Pinpoint the cell where the given text exists, returning its [X, Y] midpoint coordinate. 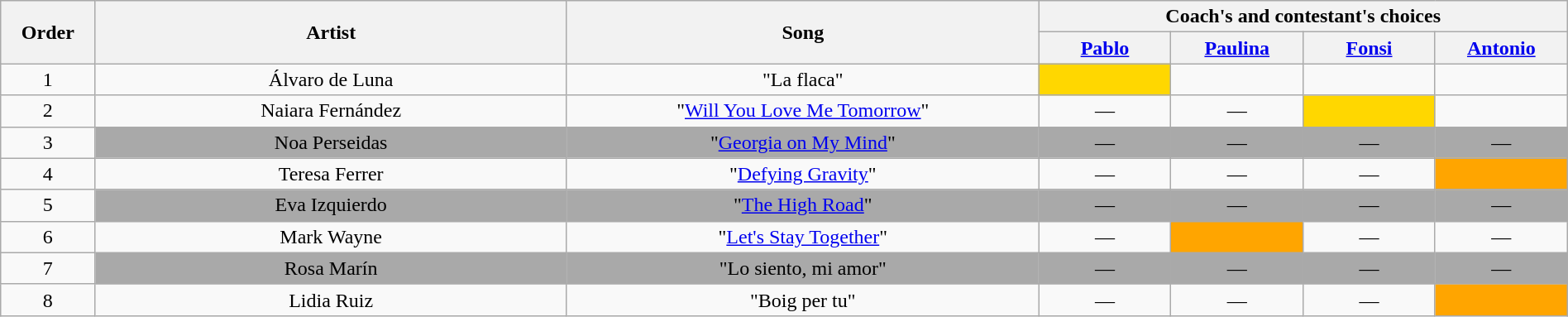
Artist [331, 32]
Fonsi [1370, 48]
Rosa Marín [331, 268]
"Let's Stay Together" [802, 237]
Álvaro de Luna [331, 79]
"Georgia on My Mind" [802, 142]
Pablo [1105, 48]
Teresa Ferrer [331, 174]
Noa Perseidas [331, 142]
2 [48, 111]
8 [48, 300]
"Lo siento, mi amor" [802, 268]
5 [48, 205]
Mark Wayne [331, 237]
1 [48, 79]
6 [48, 237]
Song [802, 32]
Order [48, 32]
"The High Road" [802, 205]
"Defying Gravity" [802, 174]
Naiara Fernández [331, 111]
Antonio [1501, 48]
Eva Izquierdo [331, 205]
"Boig per tu" [802, 300]
Lidia Ruiz [331, 300]
7 [48, 268]
4 [48, 174]
"Will You Love Me Tomorrow" [802, 111]
3 [48, 142]
Coach's and contestant's choices [1303, 17]
Paulina [1237, 48]
"La flaca" [802, 79]
